Find where the given text appears and provide that cell's center as (X, Y) coordinate. 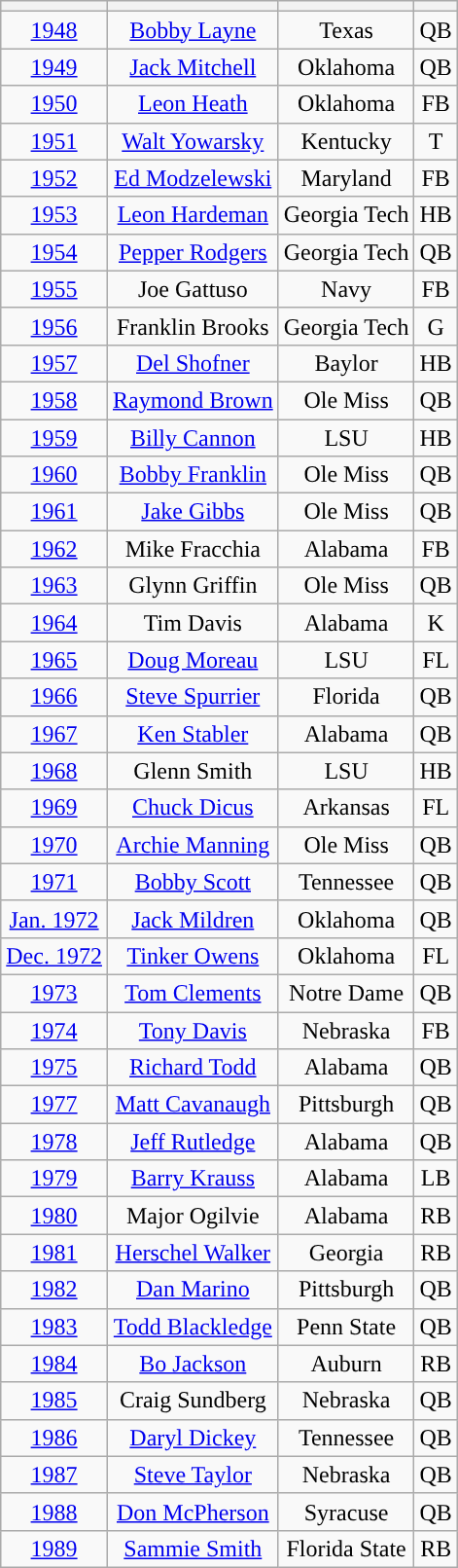
Maryland (346, 178)
Leon Heath (193, 104)
Florida State (346, 1549)
1988 (54, 1512)
LB (436, 1179)
Notre Dame (346, 993)
Raymond Brown (193, 400)
Archie Manning (193, 845)
Tinker Owens (193, 956)
Leon Hardeman (193, 215)
Navy (346, 289)
Baylor (346, 363)
1956 (54, 326)
Tony Davis (193, 1031)
1986 (54, 1438)
Jake Gibbs (193, 512)
Herschel Walker (193, 1253)
1959 (54, 437)
1984 (54, 1364)
Billy Cannon (193, 437)
1966 (54, 697)
1968 (54, 771)
Chuck Dicus (193, 808)
Penn State (346, 1327)
Dec. 1972 (54, 956)
1962 (54, 549)
Auburn (346, 1364)
1977 (54, 1105)
Dan Marino (193, 1290)
1980 (54, 1216)
Bo Jackson (193, 1364)
1985 (54, 1401)
1948 (54, 30)
1960 (54, 475)
1979 (54, 1179)
Kentucky (346, 141)
Jan. 1972 (54, 919)
Glenn Smith (193, 771)
Del Shofner (193, 363)
1987 (54, 1475)
Major Ogilvie (193, 1216)
Arkansas (346, 808)
Joe Gattuso (193, 289)
1974 (54, 1031)
Glynn Griffin (193, 586)
Bobby Franklin (193, 475)
1951 (54, 141)
Texas (346, 30)
Tom Clements (193, 993)
Todd Blackledge (193, 1327)
Sammie Smith (193, 1549)
T (436, 141)
Florida (346, 697)
K (436, 623)
1975 (54, 1068)
Georgia (346, 1253)
1963 (54, 586)
Craig Sundberg (193, 1401)
1949 (54, 67)
1950 (54, 104)
1965 (54, 660)
Mike Fracchia (193, 549)
Steve Taylor (193, 1475)
1982 (54, 1290)
1957 (54, 363)
1971 (54, 882)
1969 (54, 808)
Jack Mildren (193, 919)
Ed Modzelewski (193, 178)
Syracuse (346, 1512)
1953 (54, 215)
1973 (54, 993)
1964 (54, 623)
Steve Spurrier (193, 697)
1970 (54, 845)
1961 (54, 512)
1967 (54, 734)
Matt Cavanaugh (193, 1105)
1983 (54, 1327)
1981 (54, 1253)
Jeff Rutledge (193, 1142)
Tim Davis (193, 623)
Ken Stabler (193, 734)
1954 (54, 252)
G (436, 326)
Don McPherson (193, 1512)
Barry Krauss (193, 1179)
Walt Yowarsky (193, 141)
Doug Moreau (193, 660)
Bobby Scott (193, 882)
1955 (54, 289)
Jack Mitchell (193, 67)
1978 (54, 1142)
Daryl Dickey (193, 1438)
Bobby Layne (193, 30)
Pepper Rodgers (193, 252)
1989 (54, 1549)
Franklin Brooks (193, 326)
1958 (54, 400)
Richard Todd (193, 1068)
1952 (54, 178)
